Find where the given text appears and provide that cell's center as [X, Y] coordinate. 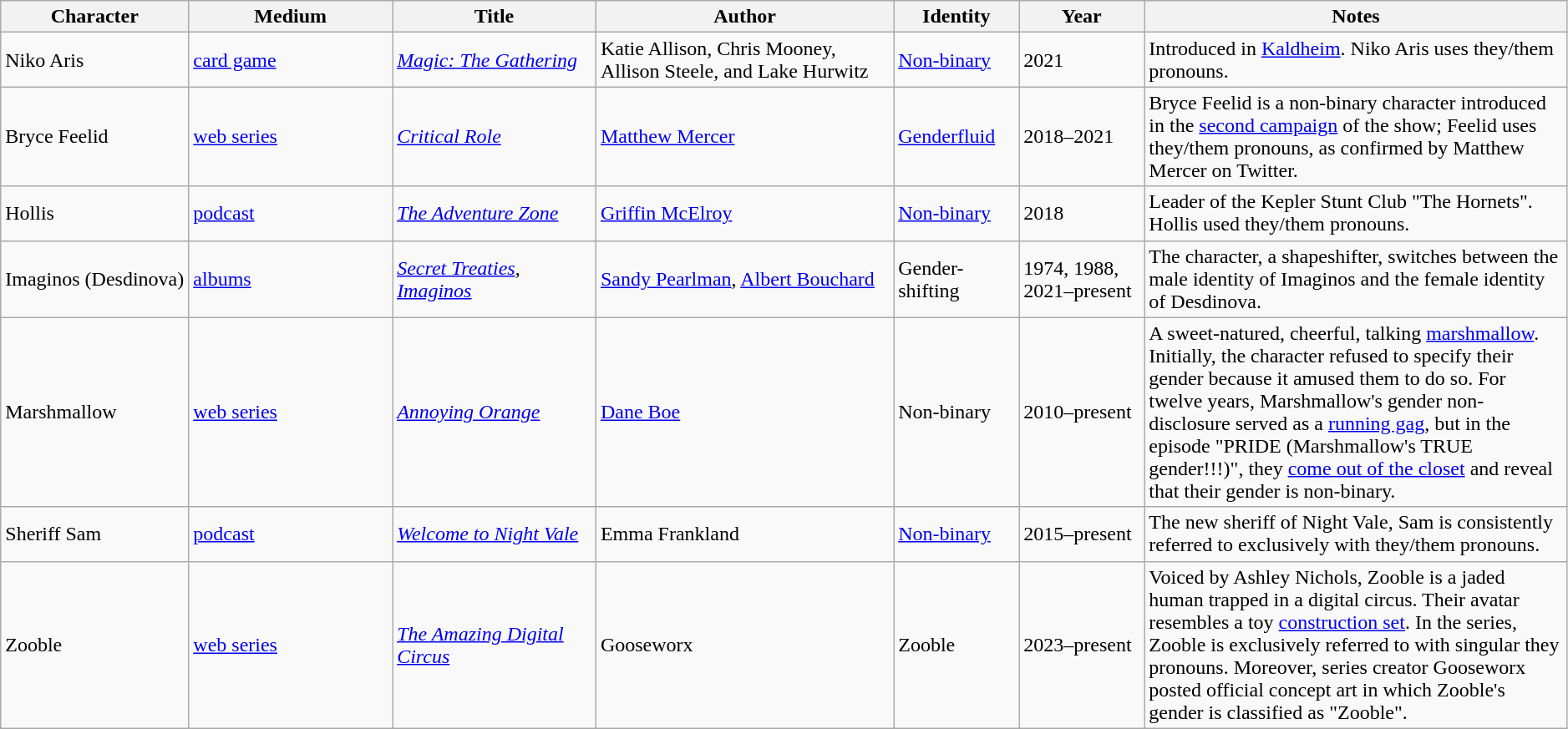
2018 [1082, 214]
The Amazing Digital Circus [495, 645]
Sheriff Sam [95, 534]
Bryce Feelid [95, 137]
Secret Treaties, Imaginos [495, 279]
Emma Frankland [744, 534]
Notes [1357, 17]
Annoying Orange [495, 413]
Year [1082, 17]
Critical Role [495, 137]
Niko Aris [95, 60]
Gooseworx [744, 645]
2021 [1082, 60]
2018–2021 [1082, 137]
Title [495, 17]
albums [291, 279]
Author [744, 17]
Marshmallow [95, 413]
Medium [291, 17]
Welcome to Night Vale [495, 534]
Dane Boe [744, 413]
The Adventure Zone [495, 214]
2023–present [1082, 645]
Genderfluid [957, 137]
Character [95, 17]
Leader of the Kepler Stunt Club "The Hornets". Hollis used they/them pronouns. [1357, 214]
Imaginos (Desdinova) [95, 279]
2010–present [1082, 413]
card game [291, 60]
Magic: The Gathering [495, 60]
Introduced in Kaldheim. Niko Aris uses they/them pronouns. [1357, 60]
The character, a shapeshifter, switches between the male identity of Imaginos and the female identity of Desdinova. [1357, 279]
Hollis [95, 214]
The new sheriff of Night Vale, Sam is consistently referred to exclusively with they/them pronouns. [1357, 534]
Identity [957, 17]
Gender-shifting [957, 279]
1974, 1988, 2021–present [1082, 279]
Katie Allison, Chris Mooney, Allison Steele, and Lake Hurwitz [744, 60]
Sandy Pearlman, Albert Bouchard [744, 279]
Matthew Mercer [744, 137]
Griffin McElroy [744, 214]
2015–present [1082, 534]
